Output the (X, Y) coordinate of the center of the cell containing the given text.  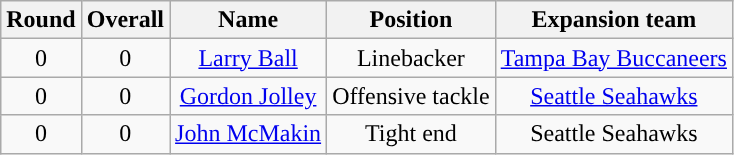
Expansion team (614, 20)
Name (248, 20)
Overall (125, 20)
Larry Ball (248, 58)
Linebacker (412, 58)
Offensive tackle (412, 96)
Gordon Jolley (248, 96)
Tight end (412, 134)
Position (412, 20)
Tampa Bay Buccaneers (614, 58)
John McMakin (248, 134)
Round (41, 20)
